Search for the cell housing the specified text and yield its [x, y] center coordinate. 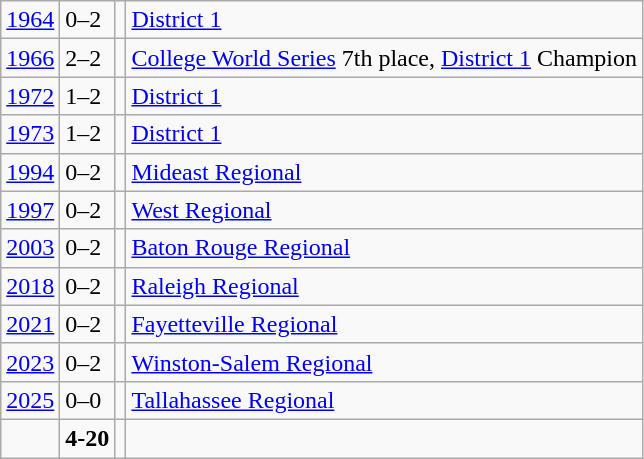
2003 [30, 248]
2023 [30, 362]
1964 [30, 20]
2021 [30, 324]
2–2 [88, 58]
1997 [30, 210]
Baton Rouge Regional [384, 248]
1972 [30, 96]
West Regional [384, 210]
2018 [30, 286]
1973 [30, 134]
0–0 [88, 400]
2025 [30, 400]
Tallahassee Regional [384, 400]
1966 [30, 58]
4-20 [88, 438]
Mideast Regional [384, 172]
Winston-Salem Regional [384, 362]
College World Series 7th place, District 1 Champion [384, 58]
1994 [30, 172]
Fayetteville Regional [384, 324]
Raleigh Regional [384, 286]
